Locate the cell with the specified text and output its (x, y) center coordinate. 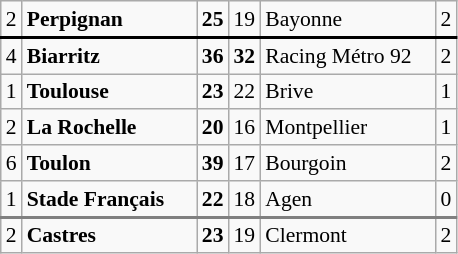
Racing Métro 92 (348, 56)
Toulon (110, 163)
Toulouse (110, 92)
17 (245, 163)
Clermont (348, 235)
Biarritz (110, 56)
Stade Français (110, 199)
6 (12, 163)
Castres (110, 235)
Montpellier (348, 128)
20 (213, 128)
Perpignan (110, 19)
36 (213, 56)
25 (213, 19)
La Rochelle (110, 128)
Brive (348, 92)
16 (245, 128)
Agen (348, 199)
Bourgoin (348, 163)
18 (245, 199)
Bayonne (348, 19)
32 (245, 56)
4 (12, 56)
39 (213, 163)
0 (446, 199)
